Return the [X, Y] coordinate for the center point of the cell that contains the specified text.  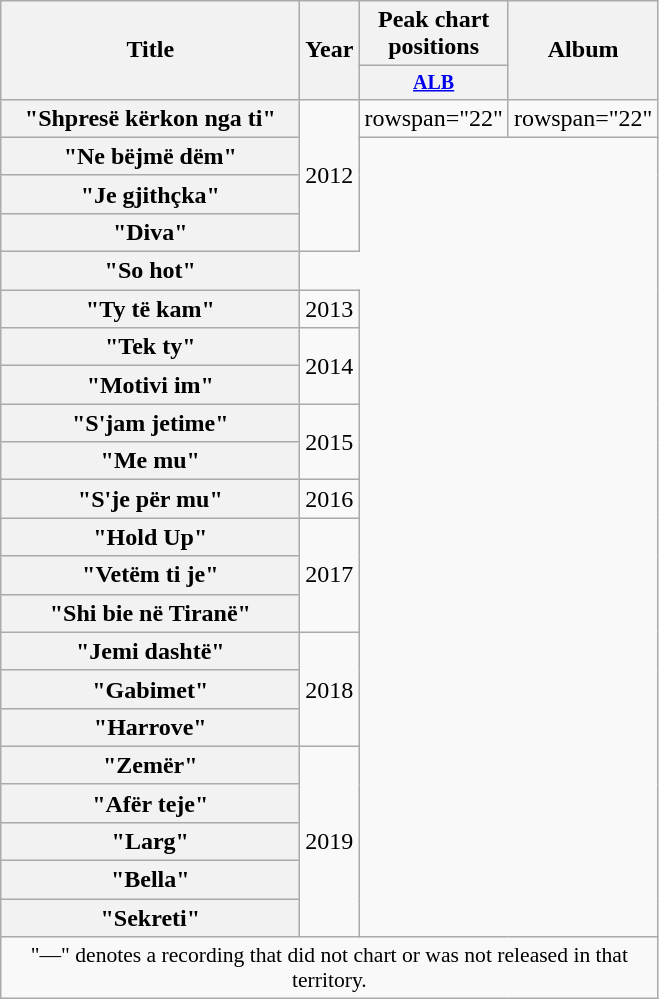
ALB [434, 82]
Title [150, 50]
2017 [330, 575]
"Gabimet" [150, 689]
2015 [330, 442]
2018 [330, 689]
"Afër teje" [150, 803]
"Ty të kam" [150, 309]
"Diva" [150, 232]
"Harrove" [150, 727]
2016 [330, 499]
Peak chart positions [434, 34]
"Zemër" [150, 765]
"Shpresë kërkon nga ti" [150, 118]
Year [330, 50]
"Shi bie në Tiranë" [150, 613]
2014 [330, 366]
"Vetëm ti je" [150, 575]
"Hold Up" [150, 537]
"—" denotes a recording that did not chart or was not released in that territory. [330, 968]
"S'je për mu" [150, 499]
"Je gjithçka" [150, 194]
2013 [330, 309]
Album [583, 50]
"S'jam jetime" [150, 423]
"Ne bëjmë dëm" [150, 156]
2019 [330, 841]
"Bella" [150, 880]
2012 [330, 175]
"Tek ty" [150, 347]
"Motivi im" [150, 385]
"Me mu" [150, 461]
"Larg" [150, 841]
"Sekreti" [150, 918]
"Jemi dashtë" [150, 651]
"So hot" [150, 271]
